Search for the cell housing the specified text and yield its [X, Y] center coordinate. 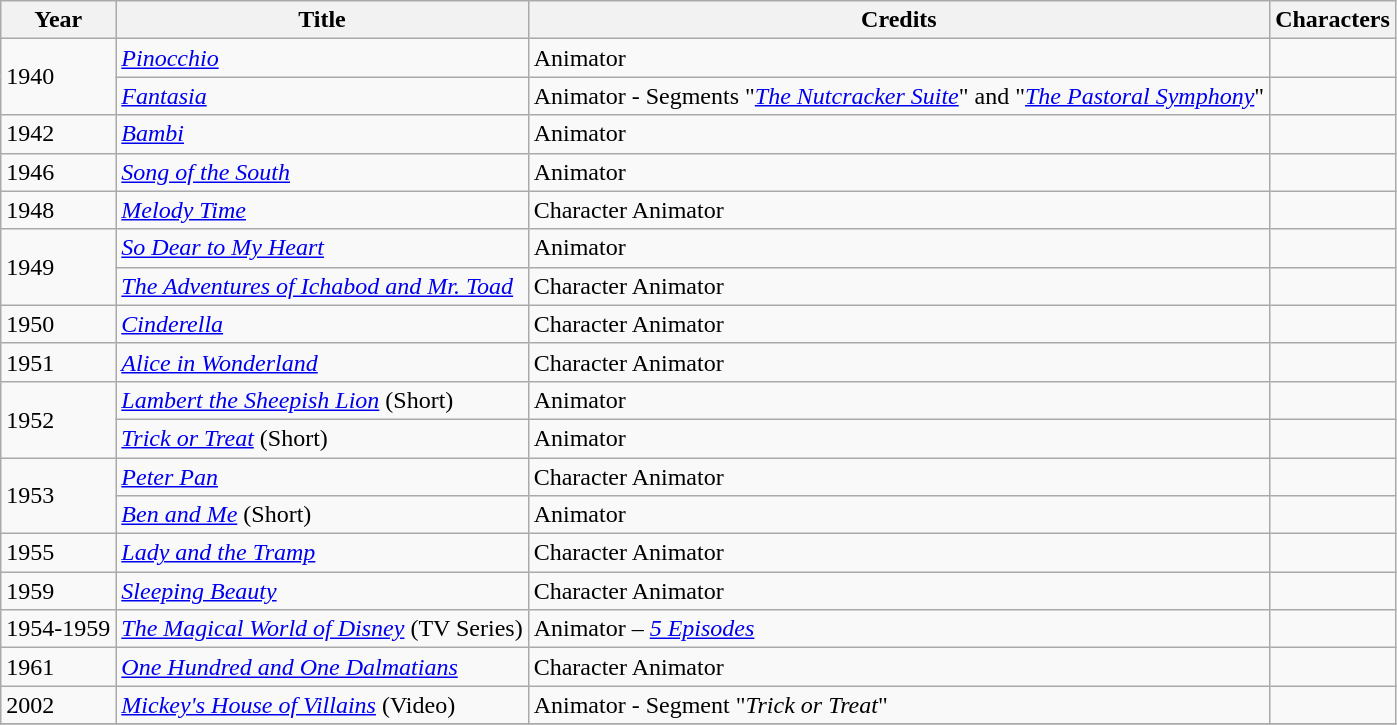
2002 [58, 705]
Pinocchio [322, 58]
The Magical World of Disney (TV Series) [322, 629]
Trick or Treat (Short) [322, 438]
Credits [898, 20]
1942 [58, 134]
Lambert the Sheepish Lion (Short) [322, 400]
Song of the South [322, 172]
1953 [58, 496]
1954-1959 [58, 629]
Ben and Me (Short) [322, 515]
Peter Pan [322, 477]
Sleeping Beauty [322, 591]
Cinderella [322, 324]
Animator – 5 Episodes [898, 629]
Melody Time [322, 210]
So Dear to My Heart [322, 248]
Year [58, 20]
Lady and the Tramp [322, 553]
1940 [58, 77]
1950 [58, 324]
1951 [58, 362]
One Hundred and One Dalmatians [322, 667]
1948 [58, 210]
Bambi [322, 134]
Animator - Segment "Trick or Treat" [898, 705]
1946 [58, 172]
Title [322, 20]
1949 [58, 267]
Mickey's House of Villains (Video) [322, 705]
Characters [1333, 20]
Animator - Segments "The Nutcracker Suite" and "The Pastoral Symphony" [898, 96]
1961 [58, 667]
1955 [58, 553]
Fantasia [322, 96]
The Adventures of Ichabod and Mr. Toad [322, 286]
1959 [58, 591]
1952 [58, 419]
Alice in Wonderland [322, 362]
